Identify which cell holds the provided text, then report its (x, y) central coordinate. 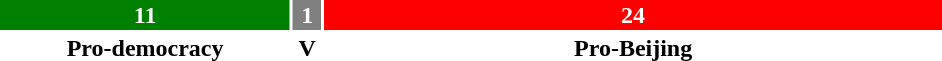
11 (145, 15)
1 (307, 15)
24 (633, 15)
